Output the [x, y] coordinate of the center of the cell containing the given text.  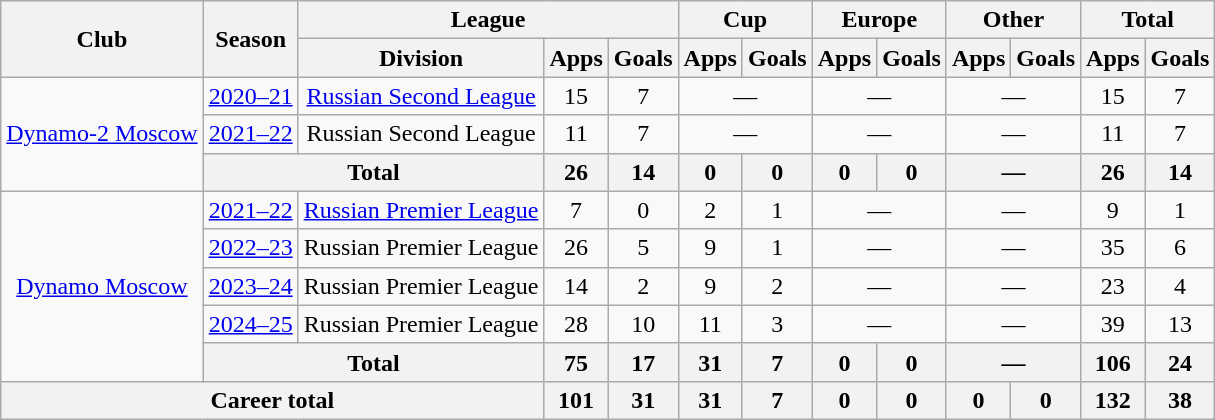
2020–21 [250, 96]
Career total [272, 400]
39 [1113, 324]
28 [576, 324]
5 [643, 248]
35 [1113, 248]
2024–25 [250, 324]
24 [1180, 362]
23 [1113, 286]
Club [102, 39]
132 [1113, 400]
101 [576, 400]
2023–24 [250, 286]
106 [1113, 362]
17 [643, 362]
Other [1013, 20]
13 [1180, 324]
3 [777, 324]
Dynamo-2 Moscow [102, 134]
Season [250, 39]
2022–23 [250, 248]
Division [421, 58]
Dynamo Moscow [102, 286]
10 [643, 324]
6 [1180, 248]
75 [576, 362]
Europe [879, 20]
Cup [745, 20]
4 [1180, 286]
League [488, 20]
38 [1180, 400]
